Locate the cell with the specified text and output its (x, y) center coordinate. 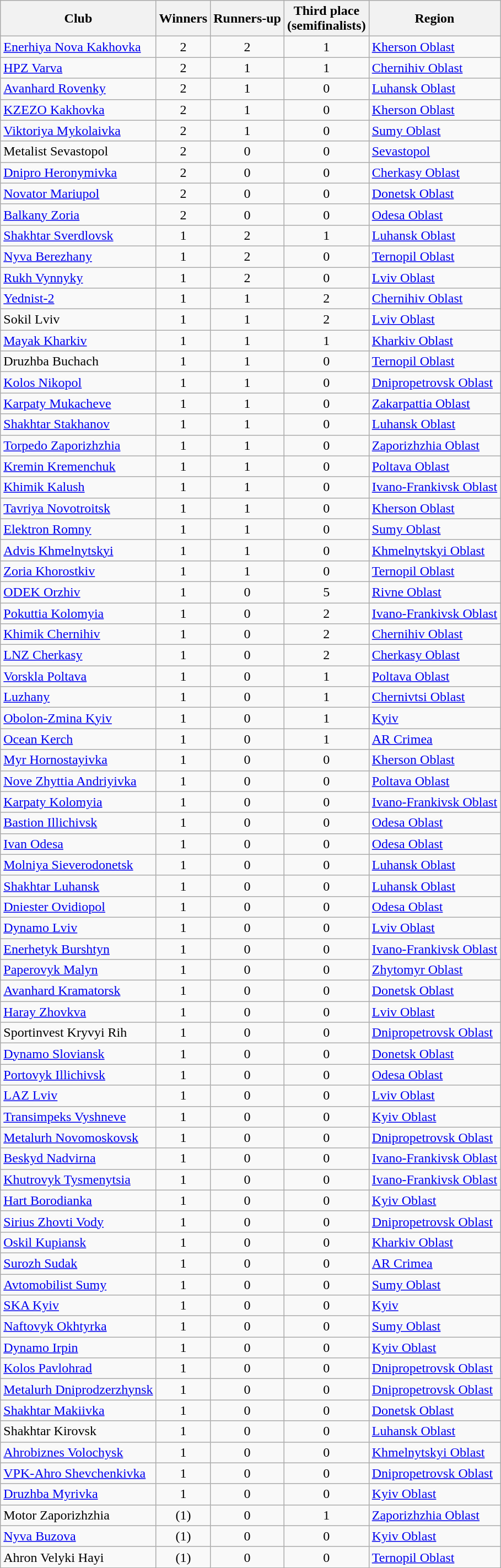
Druzhba Buchach (78, 362)
VPK-Ahro Shevchenkivka (78, 1473)
Runners-up (247, 19)
Naftovyk Okhtyrka (78, 1327)
Zhytomyr Oblast (434, 970)
Enerhetyk Burshtyn (78, 949)
SKA Kyiv (78, 1306)
Enerhiya Nova Kakhovka (78, 47)
Dniester Ovidiopol (78, 907)
Avanhard Rovenky (78, 89)
Kolos Pavlohrad (78, 1368)
Nyva Buzova (78, 1536)
Metalurh Novomoskovsk (78, 1138)
Dynamo Irpin (78, 1348)
Kolos Nikopol (78, 382)
Rivne Oblast (434, 592)
Metalist Sevastopol (78, 152)
Winners (183, 19)
Torpedo Zaporizhzhia (78, 445)
LNZ Cherkasy (78, 655)
Nove Zhyttia Andriyivka (78, 781)
Zoria Khorostkiv (78, 571)
Transimpeks Vyshneve (78, 1117)
5 (327, 592)
Ivan Odesa (78, 844)
Haray Zhovkva (78, 1012)
HPZ Varva (78, 68)
Karpaty Mukacheve (78, 403)
Bastion Illichivsk (78, 823)
Ocean Kerch (78, 739)
Third place(semifinalists) (327, 19)
Khimik Chernihiv (78, 634)
Hart Borodianka (78, 1200)
Oskil Kupiansk (78, 1242)
Shakhtar Kirovsk (78, 1431)
Zakarpattia Oblast (434, 403)
Sirius Zhovti Vody (78, 1221)
Dnipro Heronymivka (78, 173)
Myr Hornostayivka (78, 760)
Nyva Berezhany (78, 256)
Shakhtar Sverdlovsk (78, 235)
Motor Zaporizhzhia (78, 1515)
Portovyk Illichivsk (78, 1075)
Metalurh Dniprodzerzhynsk (78, 1389)
Avanhard Kramatorsk (78, 991)
Dynamo Lviv (78, 928)
ODEK Orzhiv (78, 592)
Luzhany (78, 697)
Surozh Sudak (78, 1263)
Vorskla Poltava (78, 676)
Ahrobiznes Volochysk (78, 1452)
Club (78, 19)
Khimik Kalush (78, 487)
Obolon-Zmina Kyiv (78, 718)
Mayak Kharkiv (78, 341)
Region (434, 19)
KZEZO Kakhovka (78, 110)
Shakhtar Stakhanov (78, 424)
LAZ Lviv (78, 1096)
Molniya Sieverodonetsk (78, 865)
Balkany Zoria (78, 214)
Kremin Kremenchuk (78, 466)
Yednist-2 (78, 299)
Sokil Lviv (78, 320)
Chernivtsi Oblast (434, 697)
Shakhtar Makiivka (78, 1410)
Dynamo Sloviansk (78, 1054)
Sevastopol (434, 152)
Karpaty Kolomyia (78, 802)
Tavriya Novotroitsk (78, 508)
Paperovyk Malyn (78, 970)
Viktoriya Mykolaivka (78, 131)
Sportinvest Kryvyi Rih (78, 1033)
Rukh Vynnyky (78, 277)
Beskyd Nadvirna (78, 1159)
Elektron Romny (78, 529)
Pokuttia Kolomyia (78, 613)
Avtomobilist Sumy (78, 1285)
Shakhtar Luhansk (78, 886)
Khutrovyk Tysmenytsia (78, 1179)
Novator Mariupol (78, 193)
Advis Khmelnytskyi (78, 550)
Ahron Velyki Hayi (78, 1557)
Druzhba Myrivka (78, 1494)
